For the text-containing cell, return its midpoint in [x, y] coordinate format. 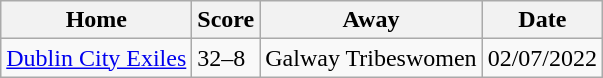
Home [96, 20]
Score [226, 20]
Galway Tribeswomen [371, 58]
Away [371, 20]
Date [542, 20]
02/07/2022 [542, 58]
32–8 [226, 58]
Dublin City Exiles [96, 58]
